Identify which cell holds the provided text, then report its (x, y) central coordinate. 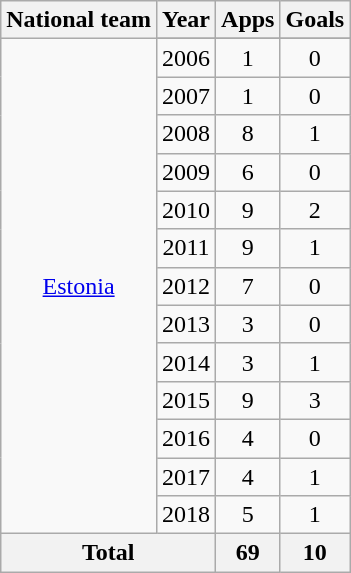
Estonia (79, 286)
2010 (186, 210)
2007 (186, 96)
2006 (186, 58)
2018 (186, 515)
2 (315, 210)
National team (79, 20)
Total (108, 553)
2014 (186, 362)
Apps (248, 20)
8 (248, 134)
2013 (186, 324)
Year (186, 20)
2009 (186, 172)
5 (248, 515)
2017 (186, 477)
69 (248, 553)
2011 (186, 248)
6 (248, 172)
Goals (315, 20)
2016 (186, 438)
10 (315, 553)
7 (248, 286)
2012 (186, 286)
2008 (186, 134)
2015 (186, 400)
